From the cell containing the given text, extract its center point as (x, y) coordinate. 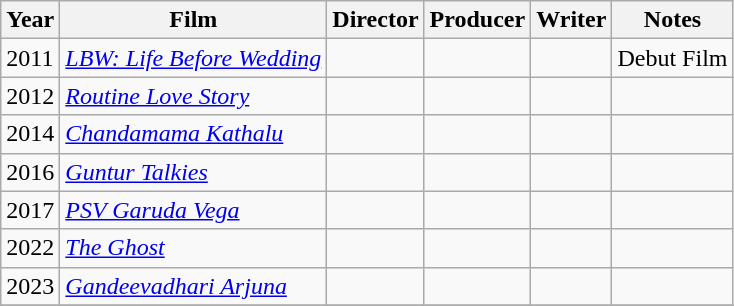
Film (194, 20)
2016 (30, 172)
2017 (30, 210)
Guntur Talkies (194, 172)
Chandamama Kathalu (194, 134)
The Ghost (194, 248)
Year (30, 20)
2011 (30, 58)
PSV Garuda Vega (194, 210)
Producer (478, 20)
Notes (672, 20)
2023 (30, 286)
Debut Film (672, 58)
LBW: Life Before Wedding (194, 58)
2014 (30, 134)
2012 (30, 96)
Director (376, 20)
Routine Love Story (194, 96)
Gandeevadhari Arjuna (194, 286)
2022 (30, 248)
Writer (572, 20)
